Search for the cell housing the specified text and yield its (X, Y) center coordinate. 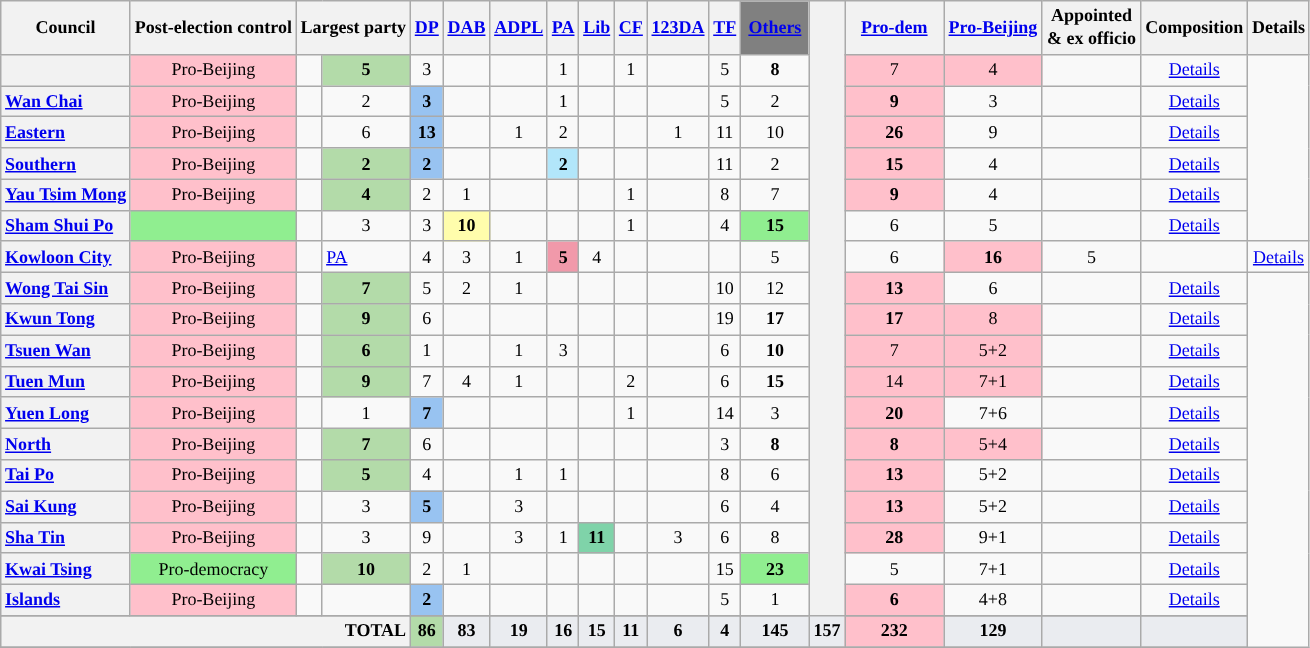
Composition (1194, 28)
20 (894, 412)
86 (426, 632)
Islands (66, 600)
Kwai Tsing (66, 568)
North (66, 444)
Yau Tsim Mong (66, 194)
Southern (66, 164)
5+4 (994, 444)
ADPL (519, 28)
Appointed& ex officio (1092, 28)
TOTAL (206, 632)
Sha Tin (66, 538)
DP (426, 28)
Kowloon City (66, 256)
Pro-democracy (213, 568)
123DA (678, 28)
23 (776, 568)
Largest party (353, 28)
7+6 (994, 412)
Yuen Long (66, 412)
Others (776, 28)
Tuen Mun (66, 382)
157 (827, 632)
Council (66, 28)
Sham Shui Po (66, 226)
Post-election control (213, 28)
Sai Kung (66, 506)
TF (725, 28)
129 (994, 632)
28 (894, 538)
Wan Chai (66, 102)
12 (776, 288)
83 (466, 632)
Kwun Tong (66, 320)
DAB (466, 28)
26 (894, 132)
Tai Po (66, 476)
Eastern (66, 132)
Wong Tai Sin (66, 288)
CF (632, 28)
Pro-dem (894, 28)
4+8 (994, 600)
232 (894, 632)
145 (776, 632)
9+1 (994, 538)
Lib (597, 28)
Tsuen Wan (66, 350)
